Search for the cell housing the specified text and yield its [x, y] center coordinate. 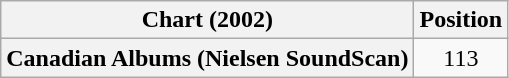
Chart (2002) [208, 20]
Canadian Albums (Nielsen SoundScan) [208, 58]
Position [461, 20]
113 [461, 58]
